Find where the given text appears and provide that cell's center as [X, Y] coordinate. 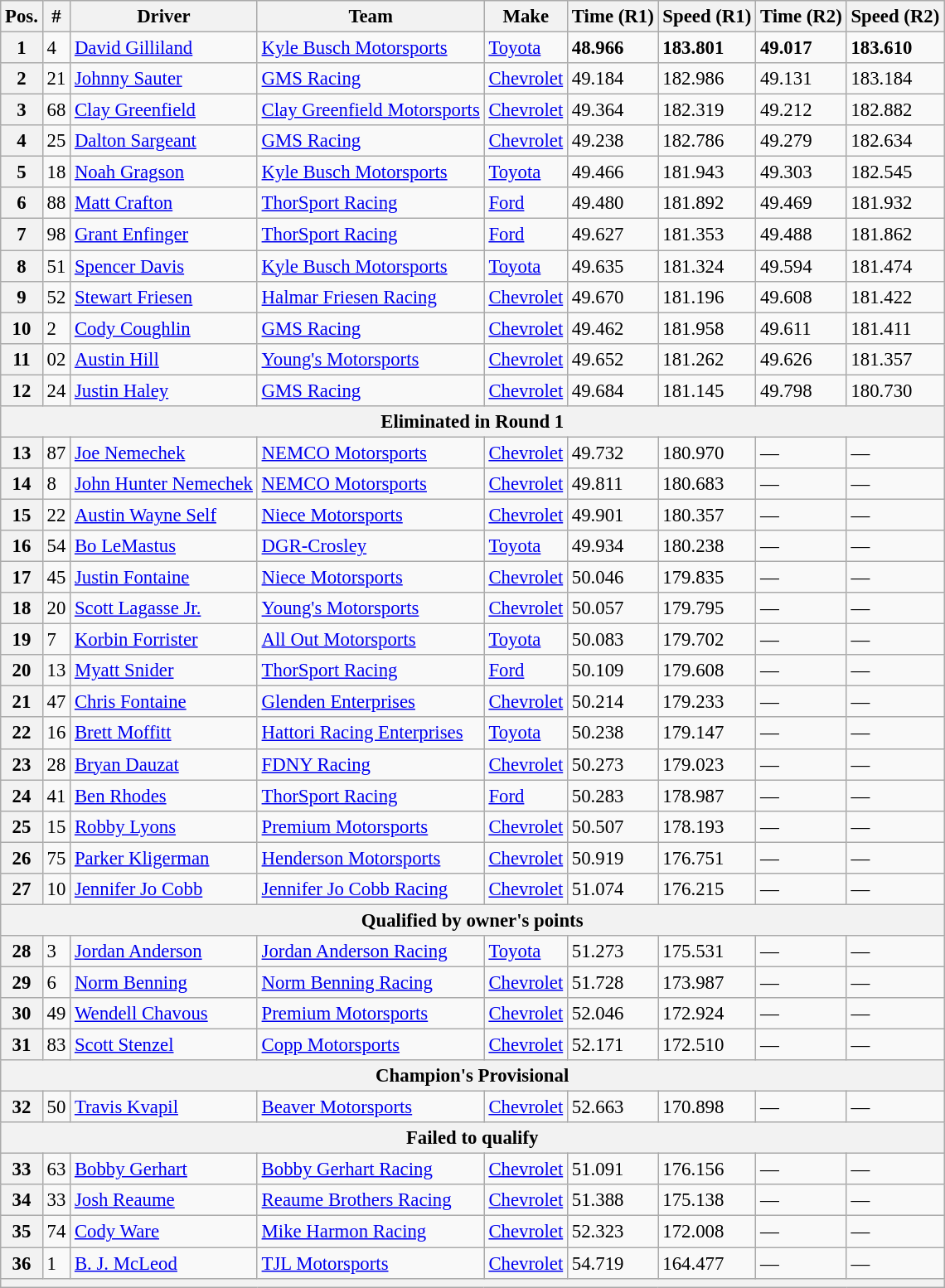
49.279 [802, 141]
17 [22, 578]
179.023 [707, 764]
Grant Enfinger [164, 235]
12 [22, 390]
FDNY Racing [371, 764]
5 [22, 172]
Brett Moffitt [164, 734]
Eliminated in Round 1 [472, 422]
# [56, 17]
49.364 [613, 110]
49.732 [613, 453]
182.545 [895, 172]
49.131 [802, 79]
181.357 [895, 359]
Travis Kvapil [164, 1107]
49.466 [613, 172]
35 [22, 1232]
02 [56, 359]
49.608 [802, 297]
Bobby Gerhart Racing [371, 1169]
51.091 [613, 1169]
49.017 [802, 48]
180.970 [707, 453]
63 [56, 1169]
TJL Motorsports [371, 1263]
176.751 [707, 858]
27 [22, 889]
19 [22, 640]
30 [22, 1014]
164.477 [707, 1263]
49.611 [802, 328]
50 [56, 1107]
181.943 [707, 172]
49.684 [613, 390]
45 [56, 578]
181.474 [895, 266]
Myatt Snider [164, 671]
54.719 [613, 1263]
36 [22, 1263]
49.811 [613, 484]
176.215 [707, 889]
Wendell Chavous [164, 1014]
178.987 [707, 796]
Champion's Provisional [472, 1076]
11 [22, 359]
179.233 [707, 702]
Korbin Forrister [164, 640]
Spencer Davis [164, 266]
49.594 [802, 266]
Copp Motorsports [371, 1045]
Mike Harmon Racing [371, 1232]
179.702 [707, 640]
49 [56, 1014]
9 [22, 297]
88 [56, 203]
Pos. [22, 17]
Failed to qualify [472, 1138]
49.635 [613, 266]
181.862 [895, 235]
Bryan Dauzat [164, 764]
51.074 [613, 889]
50.283 [613, 796]
183.184 [895, 79]
181.958 [707, 328]
34 [22, 1201]
Scott Stenzel [164, 1045]
98 [56, 235]
180.238 [707, 546]
179.147 [707, 734]
181.422 [895, 297]
DGR-Crosley [371, 546]
172.924 [707, 1014]
183.610 [895, 48]
29 [22, 982]
50.046 [613, 578]
Speed (R1) [707, 17]
179.795 [707, 608]
179.608 [707, 671]
Make [526, 17]
87 [56, 453]
51.728 [613, 982]
49.488 [802, 235]
Qualified by owner's points [472, 920]
49.901 [613, 515]
Matt Crafton [164, 203]
Justin Haley [164, 390]
180.730 [895, 390]
50.057 [613, 608]
51.388 [613, 1201]
Robby Lyons [164, 826]
Chris Fontaine [164, 702]
Halmar Friesen Racing [371, 297]
176.156 [707, 1169]
32 [22, 1107]
181.262 [707, 359]
Austin Hill [164, 359]
Cody Coughlin [164, 328]
14 [22, 484]
47 [56, 702]
182.786 [707, 141]
Henderson Motorsports [371, 858]
182.882 [895, 110]
182.634 [895, 141]
173.987 [707, 982]
181.145 [707, 390]
50.507 [613, 826]
Beaver Motorsports [371, 1107]
49.627 [613, 235]
Bobby Gerhart [164, 1169]
52.171 [613, 1045]
49.462 [613, 328]
Joe Nemechek [164, 453]
Reaume Brothers Racing [371, 1201]
180.357 [707, 515]
49.303 [802, 172]
52.323 [613, 1232]
52 [56, 297]
181.411 [895, 328]
Team [371, 17]
Justin Fontaine [164, 578]
B. J. McLeod [164, 1263]
Parker Kligerman [164, 858]
178.193 [707, 826]
49.934 [613, 546]
Dalton Sargeant [164, 141]
51 [56, 266]
175.531 [707, 951]
54 [56, 546]
49.238 [613, 141]
Norm Benning [164, 982]
41 [56, 796]
183.801 [707, 48]
52.046 [613, 1014]
Time (R2) [802, 17]
172.008 [707, 1232]
Noah Gragson [164, 172]
Josh Reaume [164, 1201]
50.214 [613, 702]
182.319 [707, 110]
49.652 [613, 359]
75 [56, 858]
Clay Greenfield Motorsports [371, 110]
Bo LeMastus [164, 546]
170.898 [707, 1107]
83 [56, 1045]
23 [22, 764]
Clay Greenfield [164, 110]
Time (R1) [613, 17]
50.919 [613, 858]
175.138 [707, 1201]
49.626 [802, 359]
50.109 [613, 671]
Johnny Sauter [164, 79]
49.469 [802, 203]
Austin Wayne Self [164, 515]
Jennifer Jo Cobb Racing [371, 889]
52.663 [613, 1107]
50.273 [613, 764]
179.835 [707, 578]
51.273 [613, 951]
182.986 [707, 79]
50.238 [613, 734]
49.798 [802, 390]
172.510 [707, 1045]
180.683 [707, 484]
48.966 [613, 48]
74 [56, 1232]
181.324 [707, 266]
49.212 [802, 110]
181.353 [707, 235]
Driver [164, 17]
49.184 [613, 79]
Jordan Anderson [164, 951]
All Out Motorsports [371, 640]
181.892 [707, 203]
181.932 [895, 203]
26 [22, 858]
Cody Ware [164, 1232]
Hattori Racing Enterprises [371, 734]
Glenden Enterprises [371, 702]
John Hunter Nemechek [164, 484]
50.083 [613, 640]
Norm Benning Racing [371, 982]
49.480 [613, 203]
49.670 [613, 297]
Scott Lagasse Jr. [164, 608]
Ben Rhodes [164, 796]
Jennifer Jo Cobb [164, 889]
68 [56, 110]
Stewart Friesen [164, 297]
Speed (R2) [895, 17]
David Gilliland [164, 48]
181.196 [707, 297]
Jordan Anderson Racing [371, 951]
31 [22, 1045]
